Return the [x, y] coordinate for the center point of the cell that contains the specified text.  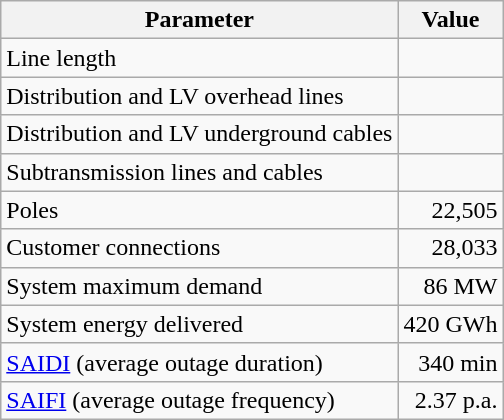
System energy delivered [200, 324]
28,033 [450, 248]
Line length [200, 58]
340 min [450, 362]
Subtransmission lines and cables [200, 172]
Distribution and LV underground cables [200, 134]
Value [450, 20]
22,505 [450, 210]
SAIFI (average outage frequency) [200, 400]
Distribution and LV overhead lines [200, 96]
2.37 p.a. [450, 400]
Poles [200, 210]
System maximum demand [200, 286]
420 GWh [450, 324]
86 MW [450, 286]
SAIDI (average outage duration) [200, 362]
Parameter [200, 20]
Customer connections [200, 248]
